Extract the [x, y] coordinate from the center of the cell holding the provided text.  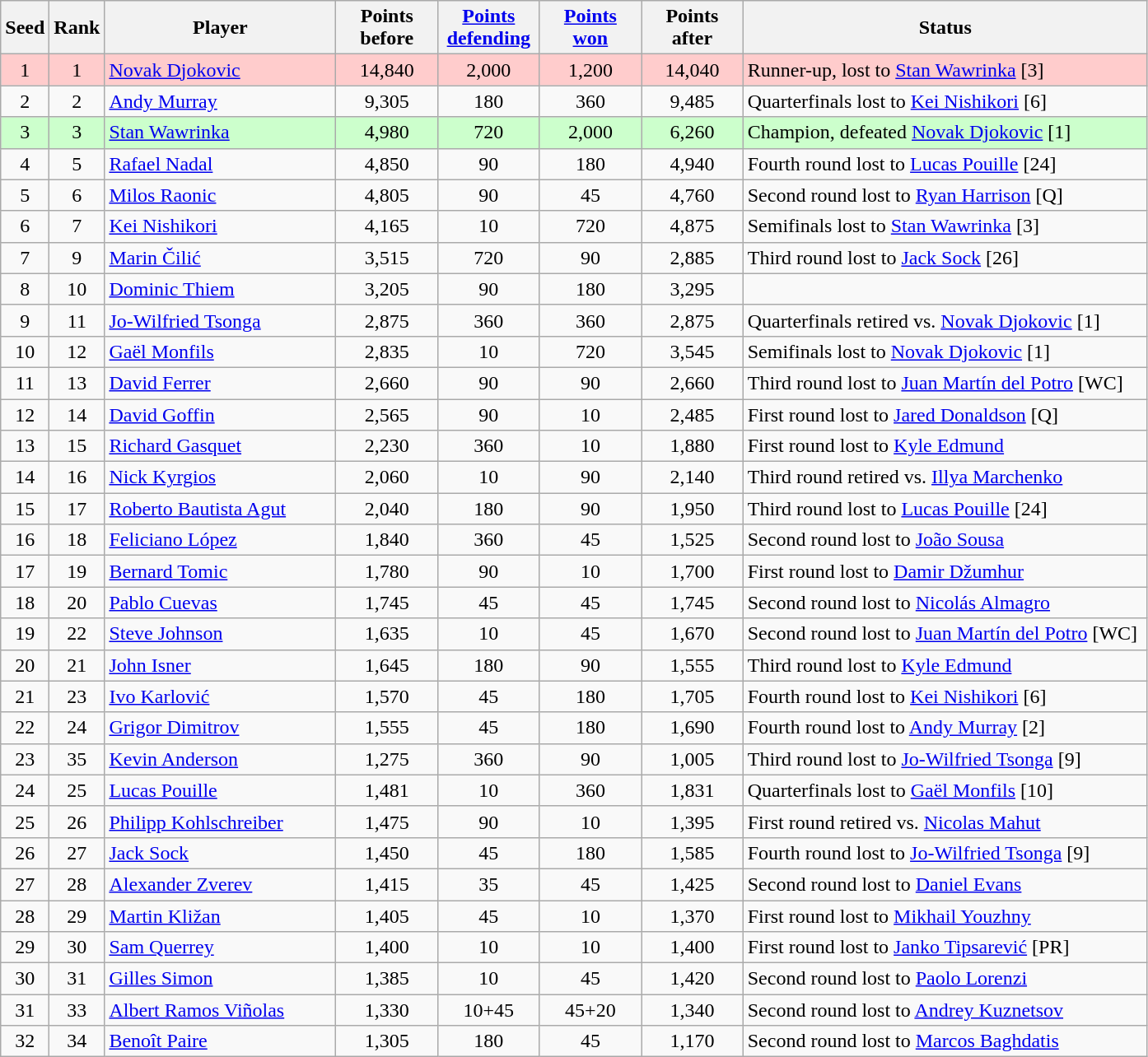
Quarterfinals lost to Kei Nishikori [6] [945, 101]
45+20 [590, 1010]
Nick Kyrgios [221, 477]
Fourth round lost to Lucas Pouille [24] [945, 164]
4,980 [387, 133]
1,395 [693, 822]
4,940 [693, 164]
1,880 [693, 446]
4,805 [387, 195]
1,831 [693, 790]
1,950 [693, 509]
Points after [693, 28]
Dominic Thiem [221, 289]
Fourth round lost to Jo-Wilfried Tsonga [9] [945, 853]
Player [221, 28]
Stan Wawrinka [221, 133]
1,481 [387, 790]
Jo-Wilfried Tsonga [221, 320]
3,545 [693, 352]
1,450 [387, 853]
Points won [590, 28]
Lucas Pouille [221, 790]
Points defending [489, 28]
John Isner [221, 665]
9,305 [387, 101]
First round lost to Janko Tipsarević [PR] [945, 948]
33 [77, 1010]
Rafael Nadal [221, 164]
Third round lost to Kyle Edmund [945, 665]
34 [77, 1041]
Second round lost to Paolo Lorenzi [945, 979]
Pablo Cuevas [221, 603]
1,670 [693, 634]
Third round lost to Juan Martín del Potro [WC] [945, 383]
2,565 [387, 414]
Steve Johnson [221, 634]
1,340 [693, 1010]
Quarterfinals lost to Gaël Monfils [10] [945, 790]
2,885 [693, 258]
Philipp Kohlschreiber [221, 822]
6,260 [693, 133]
Second round lost to Nicolás Almagro [945, 603]
2,230 [387, 446]
Marin Čilić [221, 258]
Champion, defeated Novak Djokovic [1] [945, 133]
1,700 [693, 571]
First round lost to Damir Džumhur [945, 571]
Alexander Zverev [221, 884]
1,585 [693, 853]
1,705 [693, 696]
Rank [77, 28]
Third round lost to Jo-Wilfried Tsonga [9] [945, 759]
Third round lost to Lucas Pouille [24] [945, 509]
Third round lost to Jack Sock [26] [945, 258]
2,040 [387, 509]
14,040 [693, 70]
3,295 [693, 289]
1,305 [387, 1041]
Points before [387, 28]
Second round lost to Andrey Kuznetsov [945, 1010]
Martin Kližan [221, 916]
Milos Raonic [221, 195]
1,635 [387, 634]
3,205 [387, 289]
Novak Djokovic [221, 70]
Feliciano López [221, 540]
4,850 [387, 164]
Fourth round lost to Kei Nishikori [6] [945, 696]
3,515 [387, 258]
1,385 [387, 979]
1,780 [387, 571]
4,760 [693, 195]
Second round lost to Juan Martín del Potro [WC] [945, 634]
Andy Murray [221, 101]
1,415 [387, 884]
2,835 [387, 352]
Status [945, 28]
First round lost to Kyle Edmund [945, 446]
Second round lost to Daniel Evans [945, 884]
1,840 [387, 540]
Gaël Monfils [221, 352]
4,875 [693, 226]
1,645 [387, 665]
Kevin Anderson [221, 759]
32 [25, 1041]
Semifinals lost to Stan Wawrinka [3] [945, 226]
1,690 [693, 728]
Sam Querrey [221, 948]
2,485 [693, 414]
1,005 [693, 759]
1,370 [693, 916]
Roberto Bautista Agut [221, 509]
Second round lost to Marcos Baghdatis [945, 1041]
1,405 [387, 916]
1,330 [387, 1010]
Second round lost to João Sousa [945, 540]
1,200 [590, 70]
1,170 [693, 1041]
14,840 [387, 70]
9,485 [693, 101]
Benoît Paire [221, 1041]
1,570 [387, 696]
1,275 [387, 759]
Bernard Tomic [221, 571]
4 [25, 164]
Quarterfinals retired vs. Novak Djokovic [1] [945, 320]
David Goffin [221, 414]
Third round retired vs. Illya Marchenko [945, 477]
10+45 [489, 1010]
Ivo Karlović [221, 696]
Fourth round lost to Andy Murray [2] [945, 728]
Seed [25, 28]
1,475 [387, 822]
4,165 [387, 226]
2,140 [693, 477]
Grigor Dimitrov [221, 728]
Albert Ramos Viñolas [221, 1010]
2,060 [387, 477]
Second round lost to Ryan Harrison [Q] [945, 195]
1,525 [693, 540]
First round retired vs. Nicolas Mahut [945, 822]
David Ferrer [221, 383]
Semifinals lost to Novak Djokovic [1] [945, 352]
Kei Nishikori [221, 226]
Richard Gasquet [221, 446]
1,420 [693, 979]
Runner-up, lost to Stan Wawrinka [3] [945, 70]
8 [25, 289]
First round lost to Mikhail Youzhny [945, 916]
Jack Sock [221, 853]
Gilles Simon [221, 979]
1,425 [693, 884]
First round lost to Jared Donaldson [Q] [945, 414]
